Identify which cell holds the provided text, then report its (X, Y) central coordinate. 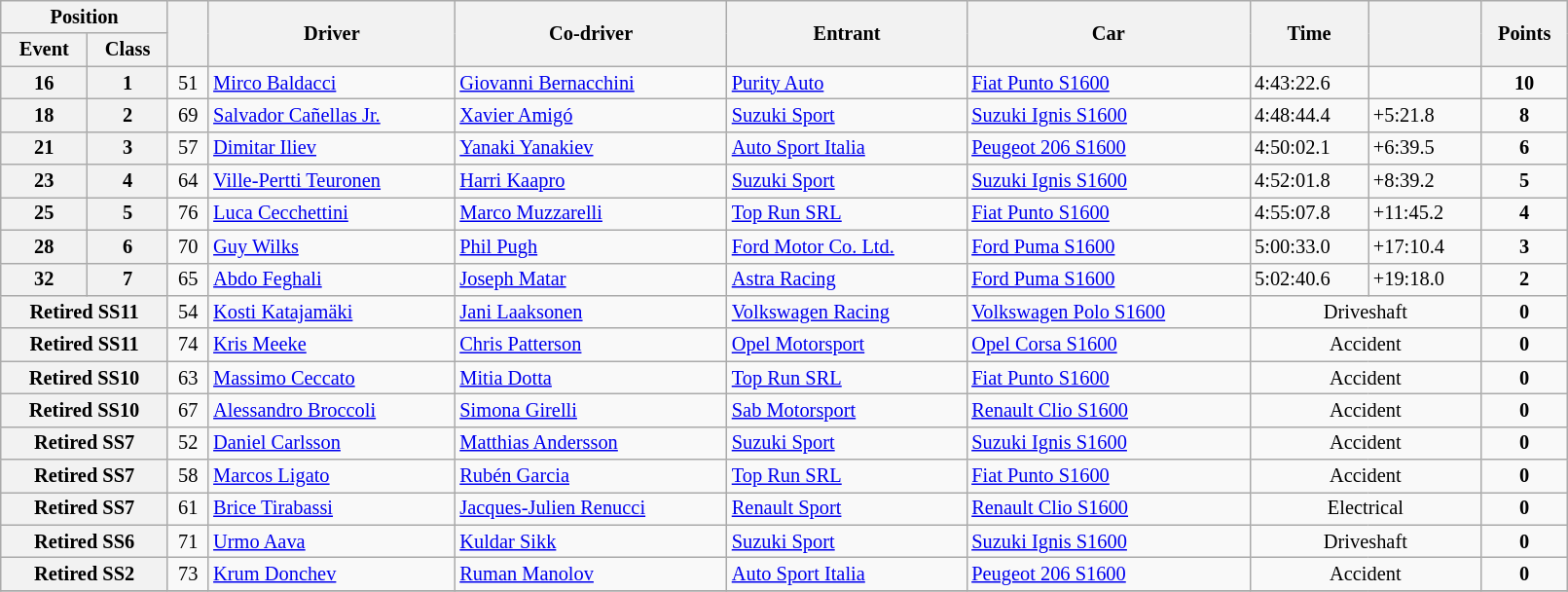
Salvador Cañellas Jr. (331, 115)
Co-driver (590, 33)
Urmo Aava (331, 541)
Brice Tirabassi (331, 508)
Krum Donchev (331, 573)
Position (85, 17)
18 (45, 115)
Dimitar Iliev (331, 148)
71 (188, 541)
Guy Wilks (331, 246)
63 (188, 378)
+11:45.2 (1425, 213)
67 (188, 410)
73 (188, 573)
Ville-Pertti Teuronen (331, 181)
+17:10.4 (1425, 246)
Astra Racing (847, 279)
Entrant (847, 33)
5:02:40.6 (1309, 279)
Ruman Manolov (590, 573)
Marco Muzzarelli (590, 213)
Simona Girelli (590, 410)
Jani Laaksonen (590, 312)
Time (1309, 33)
54 (188, 312)
10 (1524, 83)
Xavier Amigó (590, 115)
Opel Motorsport (847, 345)
28 (45, 246)
Matthias Andersson (590, 443)
4:48:44.4 (1309, 115)
Luca Cecchettini (331, 213)
70 (188, 246)
52 (188, 443)
23 (45, 181)
4:55:07.8 (1309, 213)
Massimo Ceccato (331, 378)
51 (188, 83)
Daniel Carlsson (331, 443)
61 (188, 508)
Mitia Dotta (590, 378)
8 (1524, 115)
Event (45, 50)
+6:39.5 (1425, 148)
Renault Sport (847, 508)
Electrical (1365, 508)
Giovanni Bernacchini (590, 83)
Driver (331, 33)
Abdo Feghali (331, 279)
Points (1524, 33)
Marcos Ligato (331, 476)
4:52:01.8 (1309, 181)
Phil Pugh (590, 246)
+8:39.2 (1425, 181)
Volkswagen Racing (847, 312)
Ford Motor Co. Ltd. (847, 246)
7 (128, 279)
Yanaki Yanakiev (590, 148)
Mirco Baldacci (331, 83)
Purity Auto (847, 83)
Joseph Matar (590, 279)
74 (188, 345)
Sab Motorsport (847, 410)
Opel Corsa S1600 (1108, 345)
32 (45, 279)
4:50:02.1 (1309, 148)
21 (45, 148)
Alessandro Broccoli (331, 410)
58 (188, 476)
Harri Kaapro (590, 181)
Kuldar Sikk (590, 541)
69 (188, 115)
Retired SS2 (85, 573)
1 (128, 83)
5:00:33.0 (1309, 246)
+5:21.8 (1425, 115)
Chris Patterson (590, 345)
76 (188, 213)
Kosti Katajamäki (331, 312)
16 (45, 83)
Class (128, 50)
Jacques-Julien Renucci (590, 508)
4:43:22.6 (1309, 83)
Volkswagen Polo S1600 (1108, 312)
65 (188, 279)
+19:18.0 (1425, 279)
Car (1108, 33)
Kris Meeke (331, 345)
25 (45, 213)
Retired SS6 (85, 541)
57 (188, 148)
64 (188, 181)
Rubén Garcia (590, 476)
